Scan for the cell matching the given text and deliver its [x, y] coordinate at center. 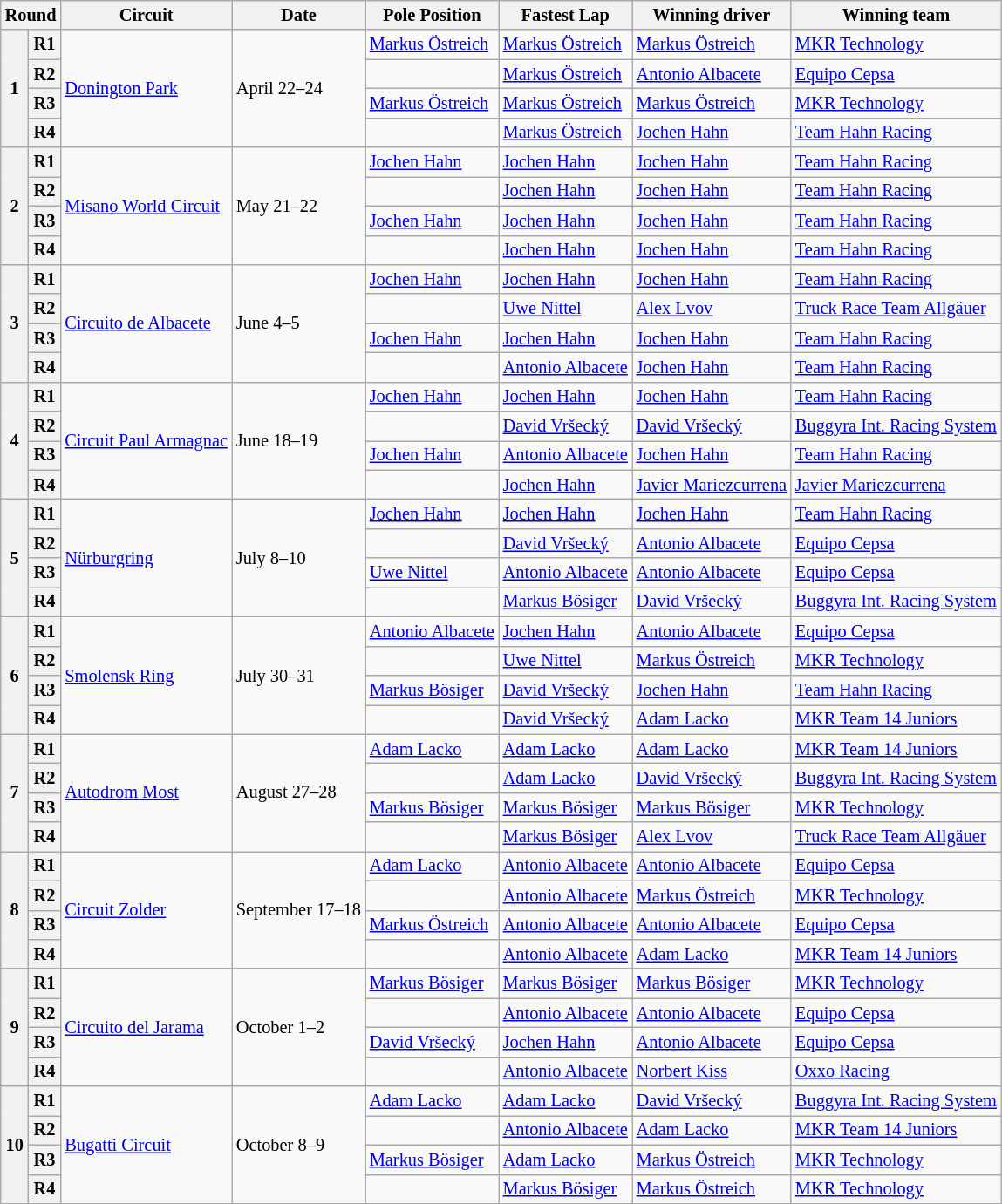
Fastest Lap [565, 15]
Bugatti Circuit [147, 1146]
June 18–19 [298, 441]
Circuit [147, 15]
Winning driver [712, 15]
August 27–28 [298, 793]
July 30–31 [298, 675]
5 [15, 558]
Circuit Zolder [147, 910]
3 [15, 323]
Norbert Kiss [712, 1071]
Round [31, 15]
Nürburgring [147, 558]
October 1–2 [298, 1027]
4 [15, 441]
Smolensk Ring [147, 675]
1 [15, 89]
Oxxo Racing [896, 1071]
7 [15, 793]
June 4–5 [298, 323]
Pole Position [433, 15]
6 [15, 675]
Donington Park [147, 89]
Date [298, 15]
May 21–22 [298, 206]
Winning team [896, 15]
Circuito del Jarama [147, 1027]
April 22–24 [298, 89]
8 [15, 910]
July 8–10 [298, 558]
10 [15, 1146]
9 [15, 1027]
Circuit Paul Armagnac [147, 441]
Misano World Circuit [147, 206]
October 8–9 [298, 1146]
2 [15, 206]
September 17–18 [298, 910]
Circuito de Albacete [147, 323]
Autodrom Most [147, 793]
